Scan for the cell matching the given text and deliver its (X, Y) coordinate at center. 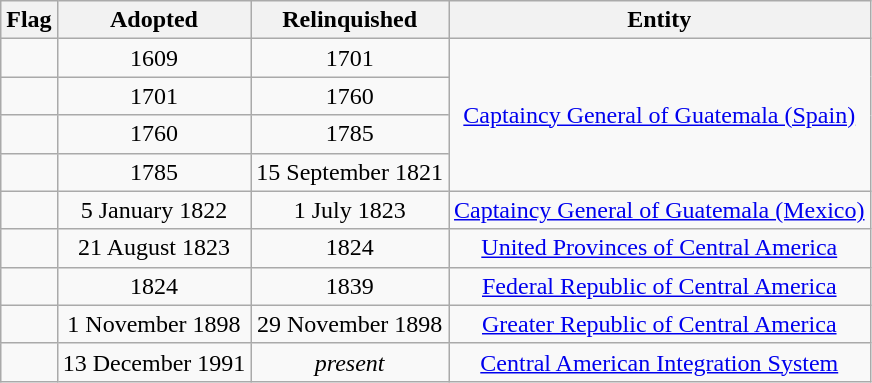
1 July 1823 (350, 210)
1 November 1898 (154, 324)
29 November 1898 (350, 324)
Central American Integration System (659, 362)
21 August 1823 (154, 248)
13 December 1991 (154, 362)
1609 (154, 58)
Captaincy General of Guatemala (Mexico) (659, 210)
Adopted (154, 20)
Relinquished (350, 20)
Captaincy General of Guatemala (Spain) (659, 115)
1839 (350, 286)
present (350, 362)
5 January 1822 (154, 210)
United Provinces of Central America (659, 248)
Federal Republic of Central America (659, 286)
Greater Republic of Central America (659, 324)
Entity (659, 20)
Flag (29, 20)
15 September 1821 (350, 172)
